Detect which cell encompasses the target text, then output its [X, Y] center coordinate. 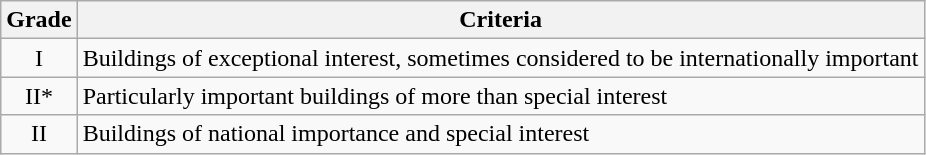
I [39, 58]
II [39, 134]
Criteria [500, 20]
II* [39, 96]
Buildings of national importance and special interest [500, 134]
Buildings of exceptional interest, sometimes considered to be internationally important [500, 58]
Particularly important buildings of more than special interest [500, 96]
Grade [39, 20]
